Search for the cell housing the specified text and yield its (X, Y) center coordinate. 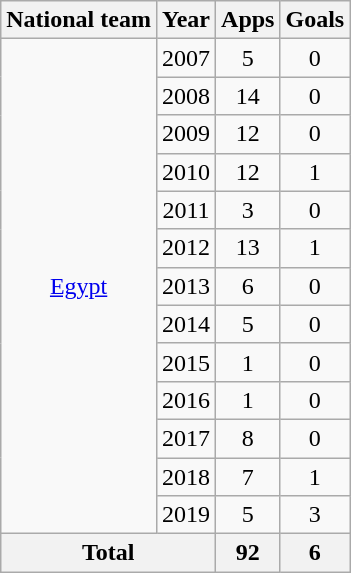
13 (248, 248)
2014 (186, 324)
14 (248, 96)
2011 (186, 210)
Total (108, 553)
8 (248, 438)
National team (79, 20)
2017 (186, 438)
92 (248, 553)
7 (248, 477)
2019 (186, 515)
2009 (186, 134)
Goals (315, 20)
2008 (186, 96)
2013 (186, 286)
2015 (186, 362)
2018 (186, 477)
Year (186, 20)
Apps (248, 20)
Egypt (79, 286)
2010 (186, 172)
2016 (186, 400)
2007 (186, 58)
2012 (186, 248)
